Scan for the cell matching the given text and deliver its (x, y) coordinate at center. 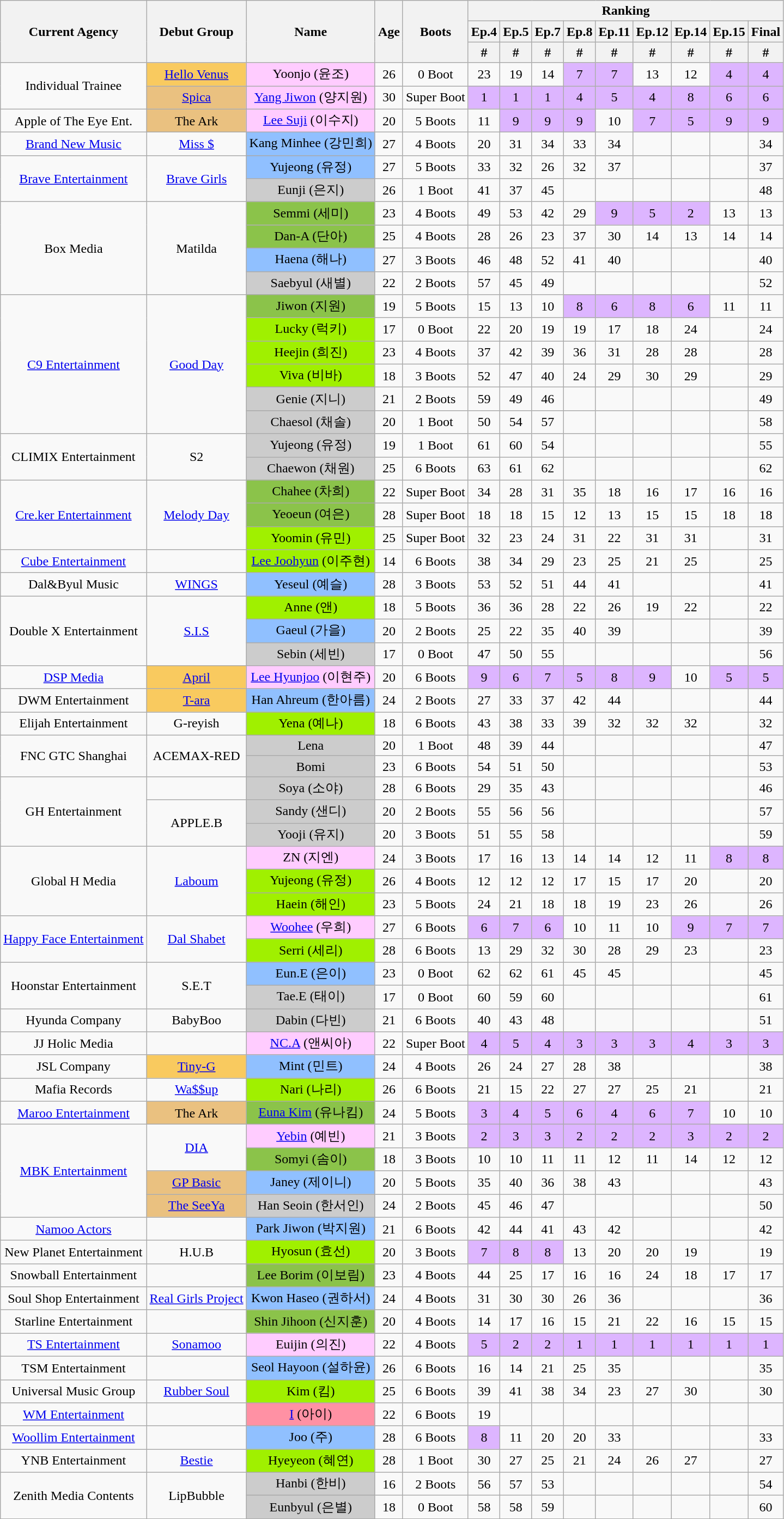
Rubber Soul (196, 1392)
Laboum (196, 881)
Global H Media (74, 881)
Name (311, 32)
Happy Face Entertainment (74, 939)
Saebyul (새별) (311, 283)
Kwon Haseo (권하서) (311, 1299)
Soul Shop Entertainment (74, 1299)
I (아이) (311, 1414)
Boots (435, 32)
Sonamoo (196, 1345)
Somyi (솜이) (311, 1159)
TSM Entertainment (74, 1368)
Serri (세리) (311, 950)
Kang Minhee (강민희) (311, 144)
Dal Shabet (196, 939)
FNC GTC Shanghai (74, 756)
Elijah Entertainment (74, 724)
Seol Hayoon (설하윤) (311, 1368)
Cre.ker Entertainment (74, 515)
Yooji (유지) (311, 835)
GP Basic (196, 1182)
JSL Company (74, 1067)
Eunbyul (은별) (311, 1507)
Dan-A (단아) (311, 236)
Lee Borim (이보림) (311, 1275)
Genie (지니) (311, 399)
JJ Holic Media (74, 1044)
Lee Suji (이수지) (311, 121)
WM Entertainment (74, 1414)
Apple of The Eye Ent. (74, 121)
Ep.5 (516, 32)
Starline Entertainment (74, 1322)
The SeeYa (196, 1206)
GH Entertainment (74, 811)
Yoomin (유민) (311, 538)
Ep.8 (580, 32)
NC.A (앤씨아) (311, 1044)
Debut Group (196, 32)
Nari (나리) (311, 1090)
Lena (311, 745)
Yena (예나) (311, 724)
Ep.15 (729, 32)
Euijin (의진) (311, 1345)
Zenith Media Contents (74, 1495)
Haein (해인) (311, 904)
Sebin (세빈) (311, 654)
Kim (킴) (311, 1392)
Ep.14 (690, 32)
Hyeyeon (혜연) (311, 1461)
Eunji (은지) (311, 191)
Han Seoin (한서인) (311, 1206)
Eun.E (은이) (311, 974)
Ep.11 (615, 32)
New Planet Entertainment (74, 1252)
Haena (해나) (311, 259)
Final (765, 32)
MBK Entertainment (74, 1171)
Hello Venus (196, 74)
DIA (196, 1147)
Ep.7 (548, 32)
Yebin (예빈) (311, 1137)
WINGS (196, 584)
Mafia Records (74, 1090)
APPLE.B (196, 823)
Ep.12 (652, 32)
Janey (제이니) (311, 1182)
April (196, 678)
DSP Media (74, 678)
Heejin (희진) (311, 353)
Maroo Entertainment (74, 1113)
Jiwon (지원) (311, 306)
Sandy (샌디) (311, 812)
63 (484, 469)
Miss $ (196, 144)
Dabin (다빈) (311, 1020)
G-reyish (196, 724)
Gaeul (가을) (311, 631)
CLIMIX Entertainment (74, 457)
S.I.S (196, 631)
Individual Trainee (74, 86)
Anne (앤) (311, 608)
Chaesol (채솔) (311, 422)
ZN (지엔) (311, 858)
S.E.T (196, 985)
Bomi (311, 766)
Viva (비바) (311, 376)
DWM Entertainment (74, 701)
Wa$$up (196, 1090)
Hyunda Company (74, 1020)
Ranking (625, 11)
Yeoeun (여은) (311, 515)
ACEMAX-RED (196, 756)
Brand New Music (74, 144)
Dal&Byul Music (74, 584)
Chahee (차희) (311, 491)
Hyosun (효선) (311, 1252)
Han Ahreum (한아름) (311, 701)
Spica (196, 98)
Real Girls Project (196, 1299)
Age (389, 32)
Lee Joohyun (이주현) (311, 561)
Woohee (우희) (311, 927)
Lee Hyunjoo (이현주) (311, 678)
Bestie (196, 1461)
LipBubble (196, 1495)
Box Media (74, 248)
Yeseul (예슬) (311, 584)
Hoonstar Entertainment (74, 985)
Lucky (럭키) (311, 329)
Yoonjo (윤조) (311, 74)
Tae.E (태이) (311, 997)
Tiny-G (196, 1067)
H.U.B (196, 1252)
Soya (소야) (311, 788)
Park Jiwon (박지원) (311, 1229)
Mint (민트) (311, 1067)
TS Entertainment (74, 1345)
Cube Entertainment (74, 561)
Melody Day (196, 515)
Ep.4 (484, 32)
T-ara (196, 701)
Semmi (세미) (311, 214)
Good Day (196, 364)
Universal Music Group (74, 1392)
Snowball Entertainment (74, 1275)
Chaewon (채원) (311, 469)
Shin Jihoon (신지훈) (311, 1322)
BabyBoo (196, 1020)
Yang Jiwon (양지원) (311, 98)
Double X Entertainment (74, 631)
C9 Entertainment (74, 364)
Woollim Entertainment (74, 1437)
Brave Entertainment (74, 179)
Namoo Actors (74, 1229)
Matilda (196, 248)
S2 (196, 457)
Current Agency (74, 32)
Brave Girls (196, 179)
Hanbi (한비) (311, 1484)
Joo (주) (311, 1437)
YNB Entertainment (74, 1461)
Euna Kim (유나킴) (311, 1113)
